Extract the (x, y) coordinate from the center of the cell holding the provided text.  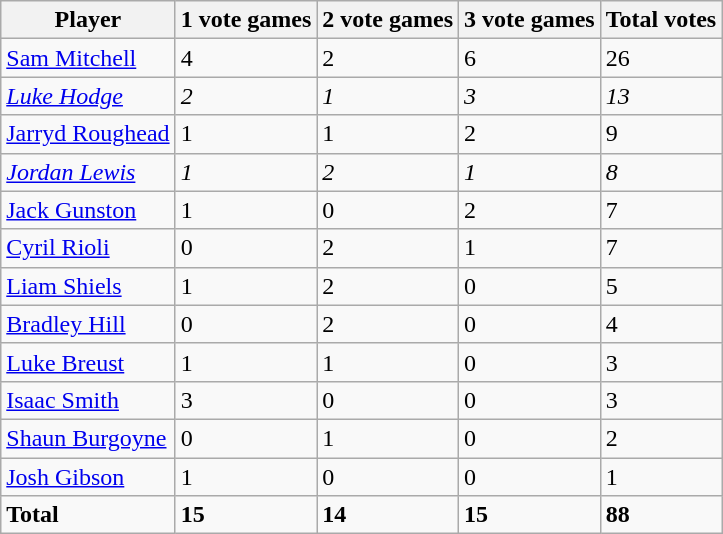
Liam Shiels (88, 286)
Total (88, 515)
5 (661, 286)
Jack Gunston (88, 210)
Josh Gibson (88, 477)
Luke Breust (88, 362)
Jarryd Roughead (88, 134)
13 (661, 96)
Isaac Smith (88, 400)
Shaun Burgoyne (88, 438)
Sam Mitchell (88, 58)
Bradley Hill (88, 324)
6 (530, 58)
14 (388, 515)
Cyril Rioli (88, 248)
Total votes (661, 20)
Luke Hodge (88, 96)
9 (661, 134)
8 (661, 172)
2 vote games (388, 20)
88 (661, 515)
26 (661, 58)
3 vote games (530, 20)
1 vote games (246, 20)
Jordan Lewis (88, 172)
Player (88, 20)
